Determine the (X, Y) coordinate at the center of the cell enclosing the given text.  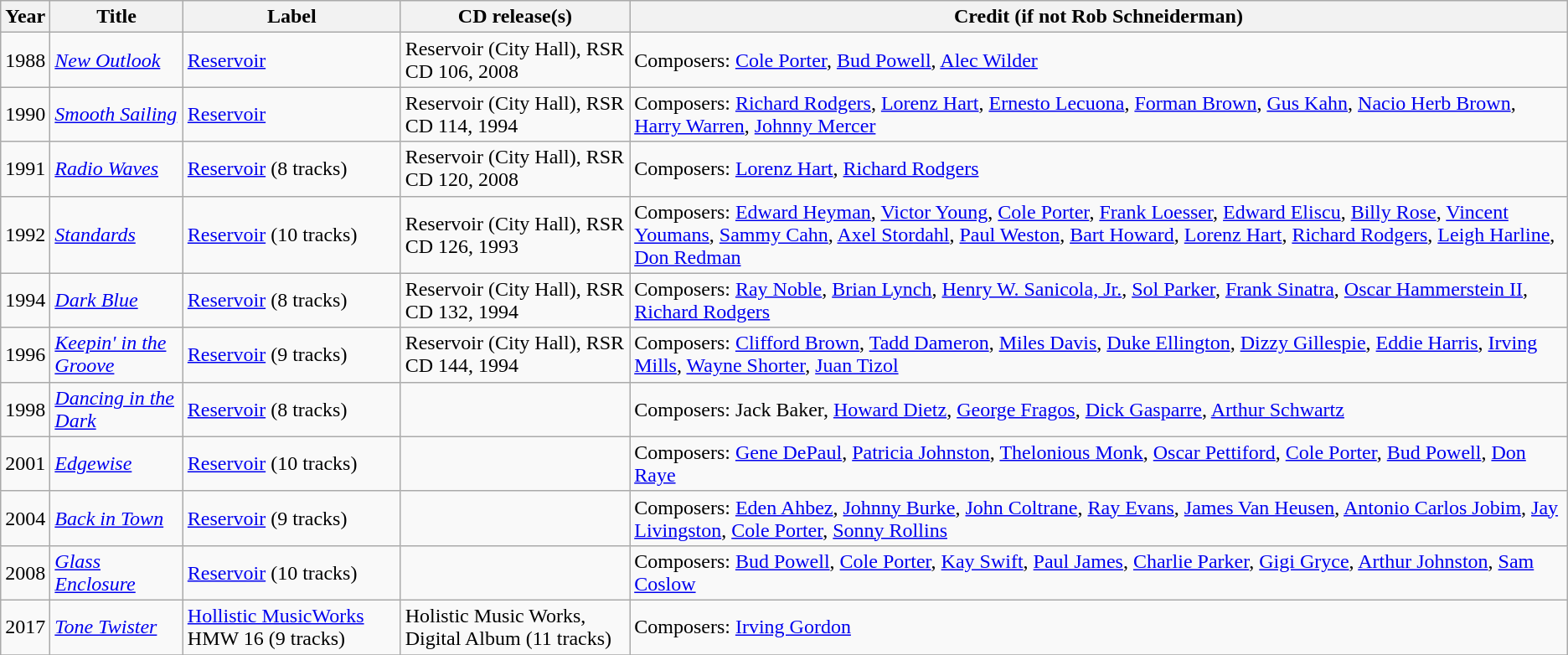
2017 (25, 627)
Back in Town (116, 518)
Reservoir (City Hall), RSR CD 132, 1994 (515, 300)
Radio Waves (116, 169)
Composers: Lorenz Hart, Richard Rodgers (1099, 169)
1998 (25, 409)
CD release(s) (515, 17)
Reservoir (City Hall), RSR CD 126, 1993 (515, 235)
Edgewise (116, 464)
Reservoir (City Hall), RSR CD 106, 2008 (515, 60)
Credit (if not Rob Schneiderman) (1099, 17)
2008 (25, 573)
Composers: Clifford Brown, Tadd Dameron, Miles Davis, Duke Ellington, Dizzy Gillespie, Eddie Harris, Irving Mills, Wayne Shorter, Juan Tizol (1099, 355)
Composers: Richard Rodgers, Lorenz Hart, Ernesto Lecuona, Forman Brown, Gus Kahn, Nacio Herb Brown, Harry Warren, Johnny Mercer (1099, 114)
Year (25, 17)
New Outlook (116, 60)
2004 (25, 518)
Smooth Sailing (116, 114)
Keepin' in the Groove (116, 355)
Hollistic MusicWorks HMW 16 (9 tracks) (291, 627)
Composers: Irving Gordon (1099, 627)
2001 (25, 464)
Reservoir (City Hall), RSR CD 114, 1994 (515, 114)
Standards (116, 235)
Composers: Bud Powell, Cole Porter, Kay Swift, Paul James, Charlie Parker, Gigi Gryce, Arthur Johnston, Sam Coslow (1099, 573)
Dancing in the Dark (116, 409)
Label (291, 17)
1990 (25, 114)
Tone Twister (116, 627)
1994 (25, 300)
Title (116, 17)
Reservoir (City Hall), RSR CD 120, 2008 (515, 169)
1988 (25, 60)
Reservoir (City Hall), RSR CD 144, 1994 (515, 355)
1991 (25, 169)
Composers: Cole Porter, Bud Powell, Alec Wilder (1099, 60)
Composers: Eden Ahbez, Johnny Burke, John Coltrane, Ray Evans, James Van Heusen, Antonio Carlos Jobim, Jay Livingston, Cole Porter, Sonny Rollins (1099, 518)
Composers: Jack Baker, Howard Dietz, George Fragos, Dick Gasparre, Arthur Schwartz (1099, 409)
Glass Enclosure (116, 573)
1992 (25, 235)
Composers: Ray Noble, Brian Lynch, Henry W. Sanicola, Jr., Sol Parker, Frank Sinatra, Oscar Hammerstein II, Richard Rodgers (1099, 300)
Holistic Music Works, Digital Album (11 tracks) (515, 627)
1996 (25, 355)
Composers: Gene DePaul, Patricia Johnston, Thelonious Monk, Oscar Pettiford, Cole Porter, Bud Powell, Don Raye (1099, 464)
Dark Blue (116, 300)
